Locate the cell with the specified text and output its (x, y) center coordinate. 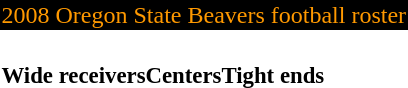
2008 Oregon State Beavers football roster (204, 15)
